Output the (x, y) coordinate of the center of the cell containing the given text.  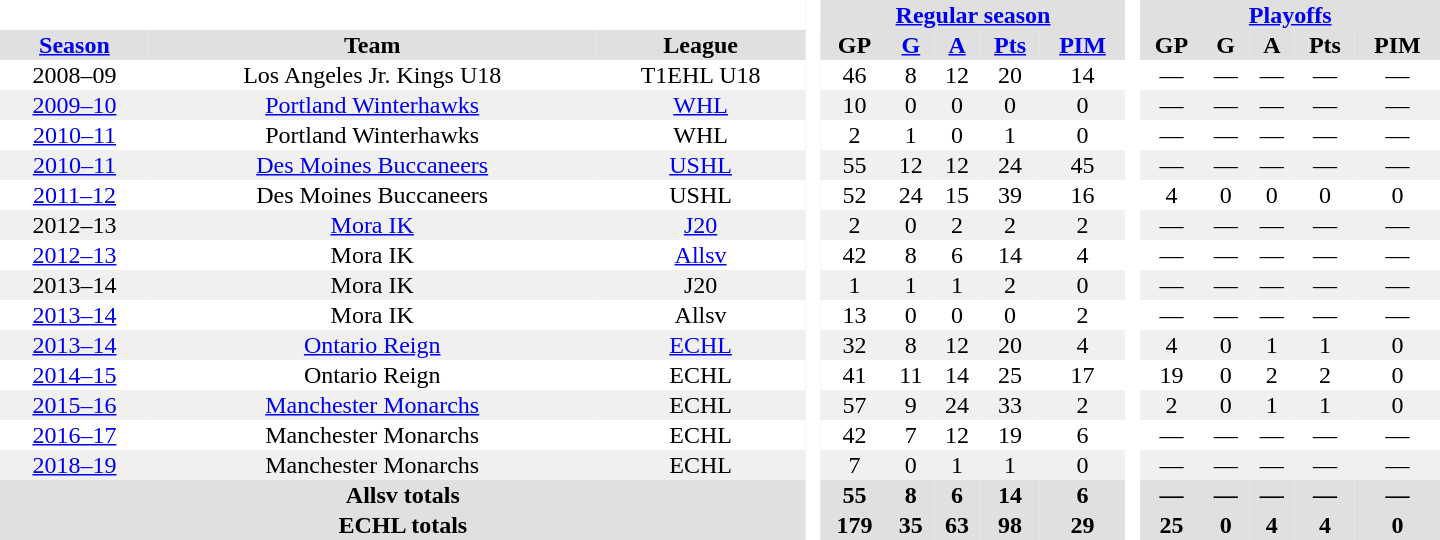
39 (1010, 195)
17 (1082, 375)
Playoffs (1290, 15)
2008–09 (74, 75)
9 (911, 405)
Team (372, 45)
63 (957, 525)
Allsv totals (403, 495)
Regular season (973, 15)
46 (854, 75)
2015–16 (74, 405)
10 (854, 105)
179 (854, 525)
Season (74, 45)
45 (1082, 165)
2016–17 (74, 435)
35 (911, 525)
13 (854, 315)
2014–15 (74, 375)
41 (854, 375)
2009–10 (74, 105)
11 (911, 375)
33 (1010, 405)
32 (854, 345)
Los Angeles Jr. Kings U18 (372, 75)
57 (854, 405)
52 (854, 195)
29 (1082, 525)
15 (957, 195)
ECHL totals (403, 525)
2018–19 (74, 465)
T1EHL U18 (701, 75)
2011–12 (74, 195)
16 (1082, 195)
98 (1010, 525)
League (701, 45)
